Pinpoint the cell where the given text exists, returning its [x, y] midpoint coordinate. 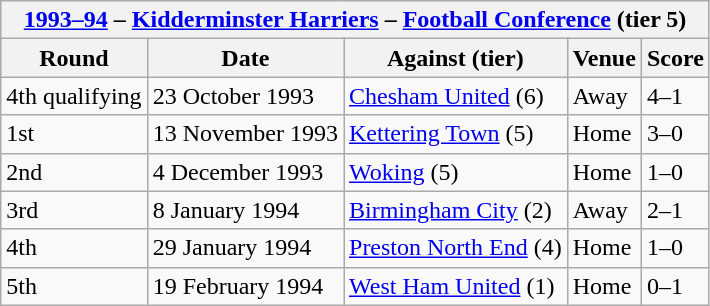
23 October 1993 [245, 96]
3–0 [675, 134]
1st [74, 134]
29 January 1994 [245, 248]
4–1 [675, 96]
2nd [74, 172]
1993–94 – Kidderminster Harriers – Football Conference (tier 5) [356, 20]
Woking (5) [456, 172]
Against (tier) [456, 58]
8 January 1994 [245, 210]
West Ham United (1) [456, 286]
Preston North End (4) [456, 248]
4th qualifying [74, 96]
Venue [604, 58]
Birmingham City (2) [456, 210]
Date [245, 58]
Score [675, 58]
Round [74, 58]
4th [74, 248]
5th [74, 286]
Chesham United (6) [456, 96]
2–1 [675, 210]
3rd [74, 210]
13 November 1993 [245, 134]
4 December 1993 [245, 172]
19 February 1994 [245, 286]
Kettering Town (5) [456, 134]
0–1 [675, 286]
